Search for the cell housing the specified text and yield its (X, Y) center coordinate. 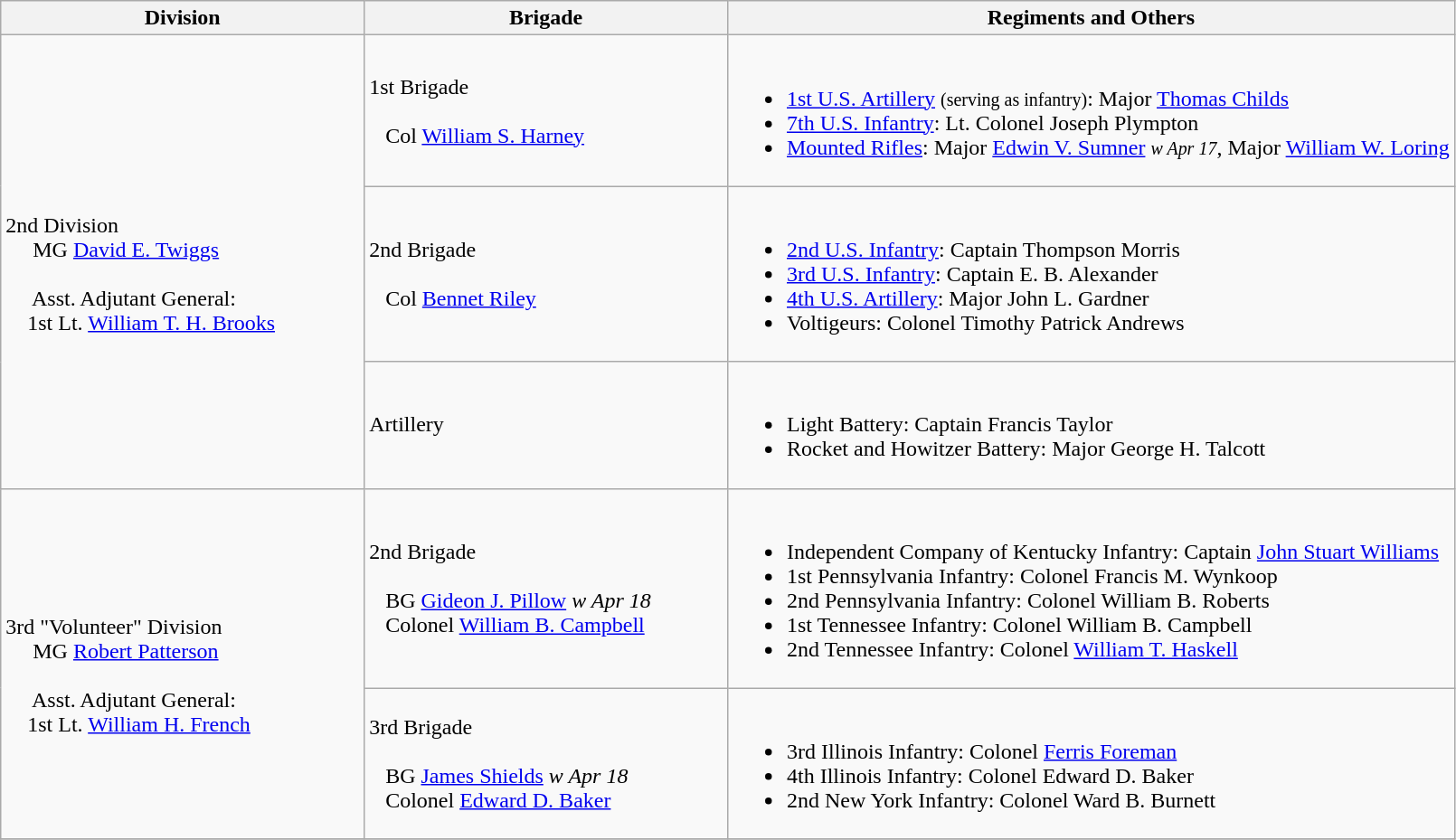
Division (183, 18)
2nd Division MG David E. Twiggs Asst. Adjutant General: 1st Lt. William T. H. Brooks (183, 262)
3rd "Volunteer" Division MG Robert Patterson Asst. Adjutant General: 1st Lt. William H. French (183, 664)
1st Brigade Col William S. Harney (546, 110)
2nd Brigade BG Gideon J. Pillow w Apr 18 Colonel William B. Campbell (546, 588)
Light Battery: Captain Francis TaylorRocket and Howitzer Battery: Major George H. Talcott (1091, 425)
Artillery (546, 425)
3rd Brigade BG James Shields w Apr 18 Colonel Edward D. Baker (546, 763)
2nd Brigade Col Bennet Riley (546, 274)
Regiments and Others (1091, 18)
3rd Illinois Infantry: Colonel Ferris Foreman4th Illinois Infantry: Colonel Edward D. Baker2nd New York Infantry: Colonel Ward B. Burnett (1091, 763)
Brigade (546, 18)
